For the text-containing cell, return its midpoint in [X, Y] coordinate format. 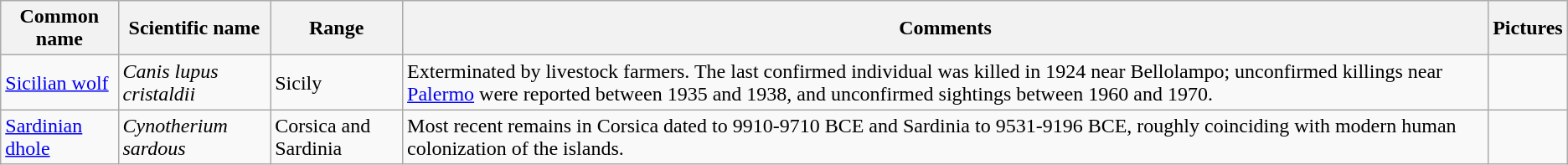
Pictures [1528, 28]
Sardinian dhole [59, 137]
Scientific name [194, 28]
Range [337, 28]
Comments [946, 28]
Canis lupus cristaldii [194, 82]
Common name [59, 28]
Sicilian wolf [59, 82]
Corsica and Sardinia [337, 137]
Cynotherium sardous [194, 137]
Sicily [337, 82]
